Detect which cell encompasses the target text, then output its (X, Y) center coordinate. 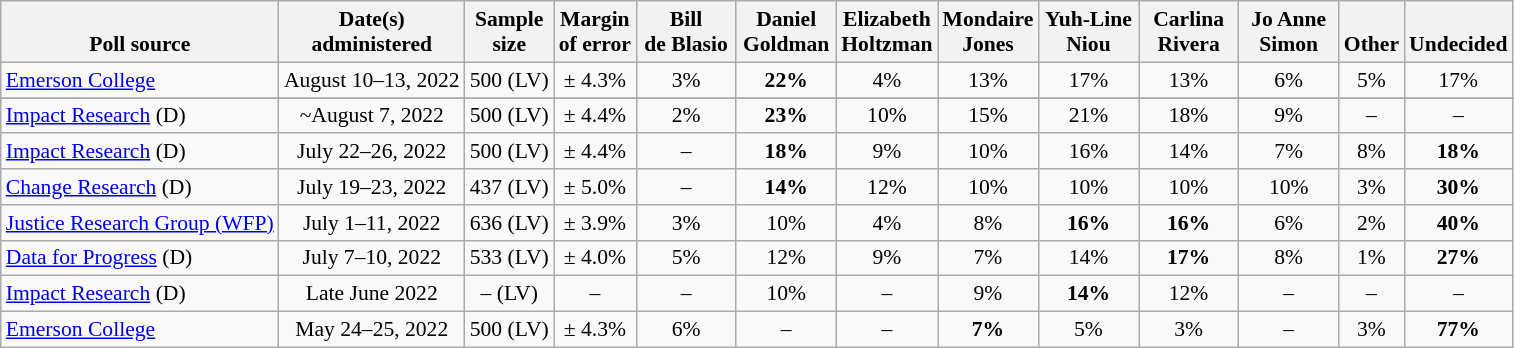
1% (1372, 258)
Jo AnneSimon (1289, 32)
Undecided (1458, 32)
Justice Research Group (WFP) (140, 223)
July 7–10, 2022 (372, 258)
23% (786, 116)
Yuh-LineNiou (1088, 32)
July 19–23, 2022 (372, 187)
Date(s)administered (372, 32)
Marginof error (595, 32)
± 4.0% (595, 258)
30% (1458, 187)
21% (1088, 116)
ElizabethHoltzman (886, 32)
437 (LV) (510, 187)
15% (988, 116)
Billde Blasio (686, 32)
Late June 2022 (372, 294)
CarlinaRivera (1189, 32)
40% (1458, 223)
± 3.9% (595, 223)
July 1–11, 2022 (372, 223)
533 (LV) (510, 258)
MondaireJones (988, 32)
27% (1458, 258)
Poll source (140, 32)
– (LV) (510, 294)
Change Research (D) (140, 187)
DanielGoldman (786, 32)
Other (1372, 32)
~August 7, 2022 (372, 116)
July 22–26, 2022 (372, 152)
± 5.0% (595, 187)
August 10–13, 2022 (372, 80)
Data for Progress (D) (140, 258)
636 (LV) (510, 223)
22% (786, 80)
Samplesize (510, 32)
77% (1458, 330)
May 24–25, 2022 (372, 330)
